Detect which cell encompasses the target text, then output its (x, y) center coordinate. 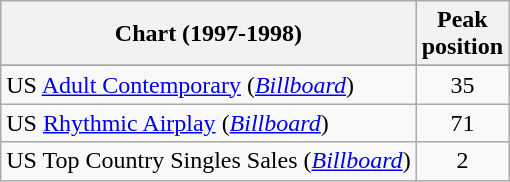
Peakposition (462, 34)
71 (462, 123)
35 (462, 85)
US Top Country Singles Sales (Billboard) (208, 161)
US Rhythmic Airplay (Billboard) (208, 123)
2 (462, 161)
Chart (1997-1998) (208, 34)
US Adult Contemporary (Billboard) (208, 85)
